Find where the given text appears and provide that cell's center as [X, Y] coordinate. 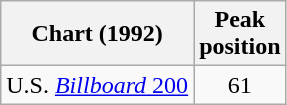
Chart (1992) [98, 34]
U.S. Billboard 200 [98, 85]
Peakposition [240, 34]
61 [240, 85]
